Identify which cell holds the provided text, then report its [X, Y] central coordinate. 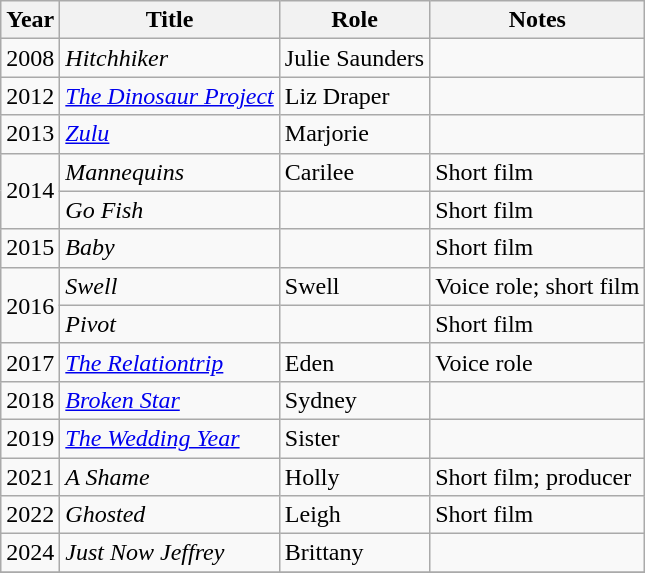
Short film; producer [538, 477]
2019 [30, 438]
Marjorie [354, 134]
Title [170, 20]
Just Now Jeffrey [170, 553]
Brittany [354, 553]
2024 [30, 553]
Go Fish [170, 210]
The Dinosaur Project [170, 96]
Broken Star [170, 400]
Hitchhiker [170, 58]
Holly [354, 477]
The Relationtrip [170, 362]
Role [354, 20]
Eden [354, 362]
The Wedding Year [170, 438]
2017 [30, 362]
2021 [30, 477]
Notes [538, 20]
Zulu [170, 134]
2022 [30, 515]
2008 [30, 58]
Year [30, 20]
Carilee [354, 172]
Leigh [354, 515]
Pivot [170, 324]
2013 [30, 134]
Ghosted [170, 515]
Sister [354, 438]
2016 [30, 305]
2018 [30, 400]
Baby [170, 248]
A Shame [170, 477]
Mannequins [170, 172]
2014 [30, 191]
Sydney [354, 400]
Voice role; short film [538, 286]
2012 [30, 96]
Voice role [538, 362]
2015 [30, 248]
Julie Saunders [354, 58]
Liz Draper [354, 96]
